Detect which cell encompasses the target text, then output its [x, y] center coordinate. 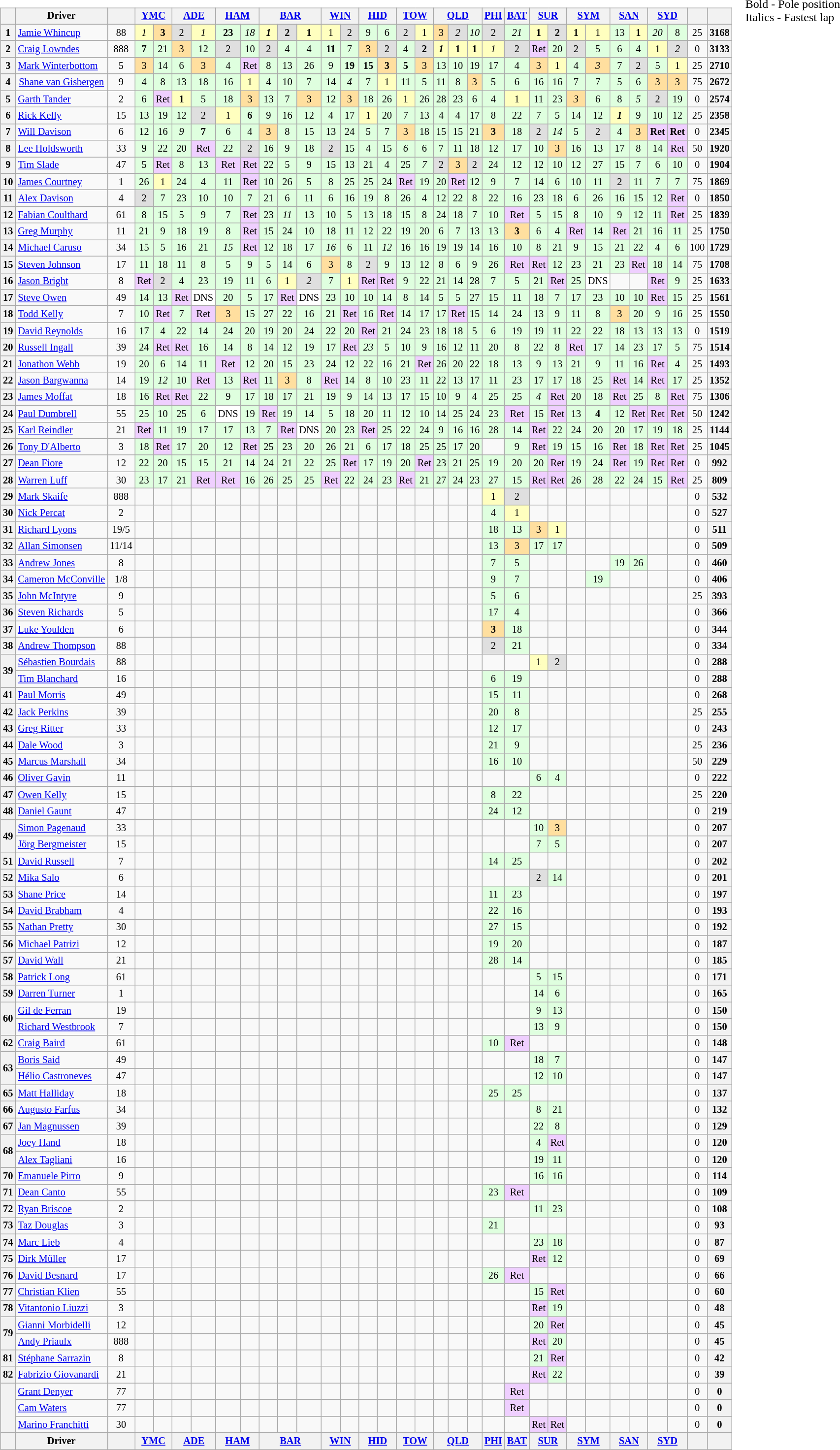
1045 [719, 447]
David Brabham [61, 911]
1869 [719, 182]
509 [719, 547]
Augusto Farfus [61, 1110]
79 [8, 1333]
Craig Baird [61, 1043]
58 [8, 977]
Allan Simonsen [61, 547]
63 [8, 1068]
1850 [719, 198]
192 [719, 928]
Greg Murphy [61, 231]
114 [719, 1176]
Christian Klien [61, 1292]
Nathan Pretty [61, 928]
Hélio Castroneves [61, 1077]
56 [8, 944]
Richard Lyons [61, 530]
Alex Tagliani [61, 1160]
Greg Ritter [61, 729]
532 [719, 497]
393 [719, 596]
68 [8, 1151]
Andrew Jones [61, 563]
Cameron McConville [61, 580]
James Courtney [61, 182]
1839 [719, 215]
72 [8, 1209]
Craig Lowndes [61, 49]
268 [719, 696]
Taz Douglas [61, 1226]
1493 [719, 364]
38 [8, 646]
Jamie Whincup [61, 32]
Will Davison [61, 132]
Jason Bargwanna [61, 381]
Grant Denyer [61, 1391]
109 [719, 1192]
366 [719, 612]
Shane Price [61, 894]
36 [8, 612]
78 [8, 1309]
Tim Slade [61, 165]
197 [719, 894]
Mark Skaife [61, 497]
James Moffat [61, 397]
Fabrizio Giovanardi [61, 1375]
Stéphane Sarrazin [61, 1358]
19/5 [121, 530]
Shane van Gisbergen [61, 82]
Karl Reindler [61, 430]
43 [8, 729]
74 [8, 1242]
Paul Dumbrell [61, 414]
93 [719, 1226]
185 [719, 961]
Oliver Gavin [61, 778]
87 [719, 1242]
Vitantonio Liuzzi [61, 1309]
193 [719, 911]
70 [8, 1176]
Simon Pagenaud [61, 828]
Paul Morris [61, 696]
Dirk Müller [61, 1259]
Cam Waters [61, 1408]
Jonathon Webb [61, 364]
David Wall [61, 961]
59 [8, 994]
Mika Salo [61, 878]
Marcus Marshall [61, 762]
Jason Bright [61, 281]
137 [719, 1093]
2710 [719, 66]
Alex Davison [61, 198]
165 [719, 994]
187 [719, 944]
Marino Franchitti [61, 1424]
44 [8, 745]
132 [719, 1110]
1920 [719, 149]
Tony D'Alberto [61, 447]
Owen Kelly [61, 795]
67 [8, 1127]
Nick Percat [61, 513]
1708 [719, 264]
334 [719, 646]
Warren Luff [61, 480]
Matt Halliday [61, 1093]
1352 [719, 381]
David Besnard [61, 1276]
1561 [719, 298]
255 [719, 712]
Mark Winterbottom [61, 66]
Dean Fiore [61, 463]
243 [719, 729]
1750 [719, 231]
29 [8, 497]
219 [719, 811]
Daniel Gaunt [61, 811]
129 [719, 1127]
37 [8, 629]
Boris Said [61, 1060]
65 [8, 1093]
Michael Caruso [61, 248]
54 [8, 911]
Patrick Long [61, 977]
1514 [719, 348]
Luke Youlden [61, 629]
202 [719, 861]
82 [8, 1375]
Steve Owen [61, 298]
11/14 [121, 547]
201 [719, 878]
Joey Hand [61, 1143]
Andrew Thompson [61, 646]
Emanuele Pirro [61, 1176]
Richard Westbrook [61, 1027]
809 [719, 480]
69 [719, 1259]
Sébastien Bourdais [61, 662]
Steven Richards [61, 612]
511 [719, 530]
52 [8, 878]
57 [8, 961]
31 [8, 530]
Marc Lieb [61, 1242]
Darren Turner [61, 994]
John McIntyre [61, 596]
2672 [719, 82]
Dean Canto [61, 1192]
46 [8, 778]
Russell Ingall [61, 348]
David Russell [61, 861]
2345 [719, 132]
171 [719, 977]
1633 [719, 281]
1519 [719, 331]
Lee Holdsworth [61, 149]
527 [719, 513]
Steven Johnson [61, 264]
992 [719, 463]
32 [8, 547]
1550 [719, 314]
1144 [719, 430]
Tim Blanchard [61, 679]
3168 [719, 32]
71 [8, 1192]
Rick Kelly [61, 116]
Jack Perkins [61, 712]
Dale Wood [61, 745]
3133 [719, 49]
Fabian Coulthard [61, 215]
1729 [719, 248]
Jörg Bergmeister [61, 844]
222 [719, 778]
76 [8, 1276]
1306 [719, 397]
220 [719, 795]
51 [8, 861]
108 [719, 1209]
1242 [719, 414]
1904 [719, 165]
81 [8, 1358]
62 [8, 1043]
Andy Priaulx [61, 1342]
53 [8, 894]
Ryan Briscoe [61, 1209]
Gil de Ferran [61, 1010]
406 [719, 580]
Jan Magnussen [61, 1127]
Todd Kelly [61, 314]
460 [719, 563]
344 [719, 629]
229 [719, 762]
2358 [719, 116]
David Reynolds [61, 331]
2574 [719, 99]
41 [8, 696]
1/8 [121, 580]
Michael Patrizi [61, 944]
Gianni Morbidelli [61, 1325]
73 [8, 1226]
148 [719, 1043]
100 [697, 248]
236 [719, 745]
35 [8, 596]
Garth Tander [61, 99]
